Locate the cell with the specified text and output its [X, Y] center coordinate. 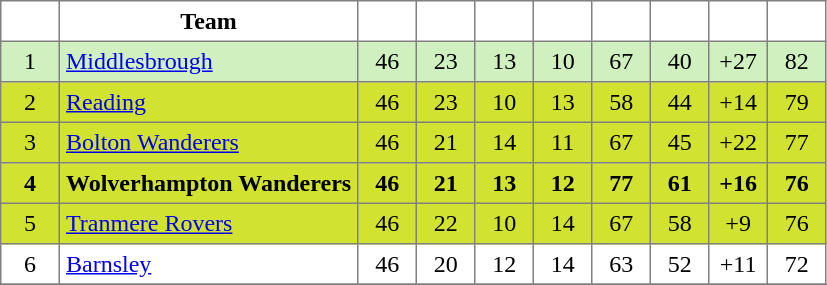
63 [621, 264]
79 [796, 102]
4 [30, 183]
Barnsley [208, 264]
+22 [738, 142]
44 [679, 102]
82 [796, 61]
2 [30, 102]
11 [562, 142]
20 [445, 264]
Tranmere Rovers [208, 223]
+11 [738, 264]
+27 [738, 61]
72 [796, 264]
6 [30, 264]
+14 [738, 102]
Bolton Wanderers [208, 142]
1 [30, 61]
Reading [208, 102]
40 [679, 61]
3 [30, 142]
Team [208, 21]
5 [30, 223]
45 [679, 142]
Middlesbrough [208, 61]
22 [445, 223]
52 [679, 264]
+16 [738, 183]
Wolverhampton Wanderers [208, 183]
+9 [738, 223]
61 [679, 183]
